Output the (x, y) coordinate of the center of the cell containing the given text.  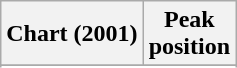
Chart (2001) (72, 34)
Peakposition (189, 34)
